Extract the (X, Y) coordinate from the center of the cell holding the provided text.  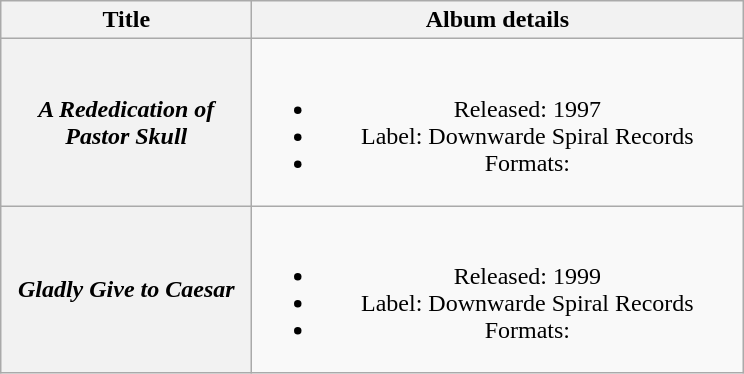
A Rededication of Pastor Skull (126, 122)
Released: 1999Label: Downwarde Spiral RecordsFormats: (498, 290)
Gladly Give to Caesar (126, 290)
Title (126, 20)
Released: 1997Label: Downwarde Spiral RecordsFormats: (498, 122)
Album details (498, 20)
